Capture the cell that displays the provided text and extract its (x, y) central coordinate. 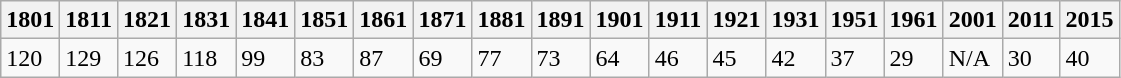
64 (620, 58)
120 (30, 58)
1921 (736, 20)
99 (266, 58)
2001 (972, 20)
73 (560, 58)
45 (736, 58)
1891 (560, 20)
1961 (914, 20)
1861 (384, 20)
1801 (30, 20)
1901 (620, 20)
1841 (266, 20)
1931 (796, 20)
69 (442, 58)
83 (324, 58)
126 (148, 58)
1911 (678, 20)
30 (1031, 58)
1811 (89, 20)
42 (796, 58)
29 (914, 58)
37 (854, 58)
2015 (1090, 20)
N/A (972, 58)
2011 (1031, 20)
1871 (442, 20)
40 (1090, 58)
118 (206, 58)
77 (502, 58)
1821 (148, 20)
87 (384, 58)
46 (678, 58)
129 (89, 58)
1851 (324, 20)
1881 (502, 20)
1951 (854, 20)
1831 (206, 20)
